Detect which cell encompasses the target text, then output its [x, y] center coordinate. 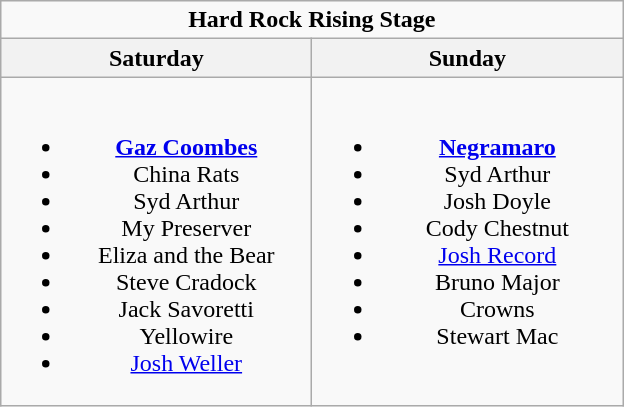
Saturday [156, 58]
Gaz CoombesChina RatsSyd ArthurMy PreserverEliza and the BearSteve CradockJack SavorettiYellowireJosh Weller [156, 242]
Hard Rock Rising Stage [312, 20]
Sunday [468, 58]
NegramaroSyd ArthurJosh DoyleCody ChestnutJosh RecordBruno MajorCrownsStewart Mac [468, 242]
